Determine the (X, Y) coordinate at the center of the cell enclosing the given text.  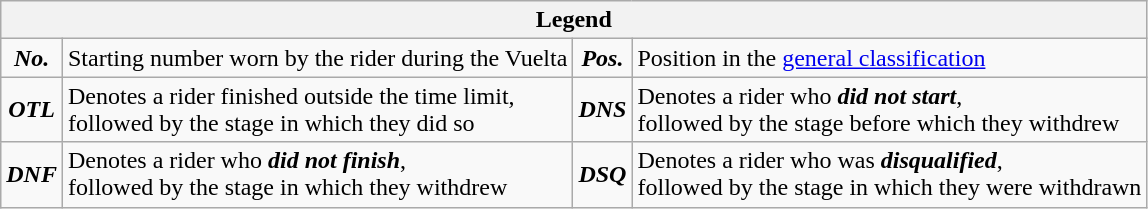
OTL (32, 110)
Starting number worn by the rider during the Vuelta (317, 58)
No. (32, 58)
Denotes a rider who did not start,followed by the stage before which they withdrew (890, 110)
DNS (602, 110)
Legend (574, 20)
Position in the general classification (890, 58)
DSQ (602, 174)
DNF (32, 174)
Denotes a rider who did not finish,followed by the stage in which they withdrew (317, 174)
Pos. (602, 58)
Denotes a rider finished outside the time limit,followed by the stage in which they did so (317, 110)
Denotes a rider who was disqualified,followed by the stage in which they were withdrawn (890, 174)
